Return the (X, Y) coordinate for the center point of the cell that contains the specified text.  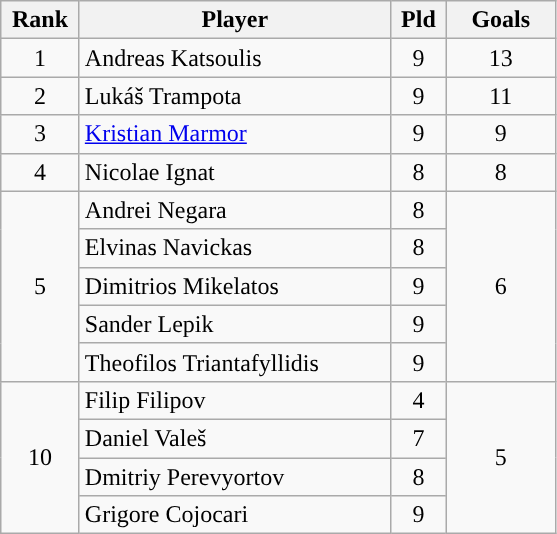
Andreas Katsoulis (234, 58)
3 (40, 134)
11 (500, 96)
Lukáš Trampota (234, 96)
Filip Filipov (234, 400)
1 (40, 58)
Kristian Marmor (234, 134)
10 (40, 457)
Elvinas Navickas (234, 248)
2 (40, 96)
13 (500, 58)
Dimitrios Mikelatos (234, 286)
Nicolae Ignat (234, 172)
Grigore Cojocari (234, 515)
Dmitriy Perevyortov (234, 477)
Player (234, 20)
7 (418, 438)
Rank (40, 20)
Daniel Valeš (234, 438)
Goals (500, 20)
Theofilos Triantafyllidis (234, 362)
Sander Lepik (234, 324)
Andrei Negara (234, 210)
6 (500, 286)
Pld (418, 20)
